Extract the [x, y] coordinate from the center of the cell holding the provided text.  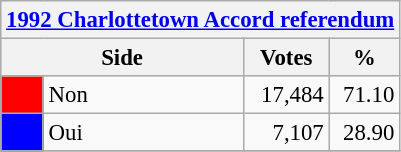
28.90 [364, 133]
17,484 [286, 95]
1992 Charlottetown Accord referendum [200, 20]
Votes [286, 58]
Non [143, 95]
7,107 [286, 133]
Side [122, 58]
Oui [143, 133]
% [364, 58]
71.10 [364, 95]
